For the text-containing cell, return its midpoint in (X, Y) coordinate format. 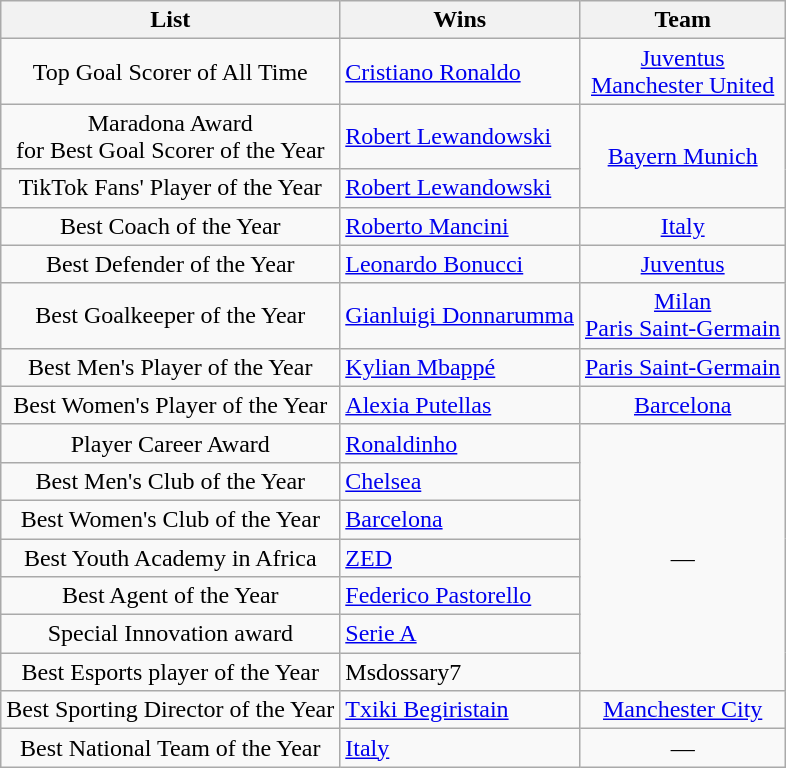
Maradona Award for Best Goal Scorer of the Year (170, 136)
Wins (460, 20)
Top Goal Scorer of All Time (170, 72)
Best Women's Player of the Year (170, 405)
Best National Team of the Year (170, 748)
Ronaldinho (460, 443)
Serie A (460, 634)
Msdossary7 (460, 672)
Best Coach of the Year (170, 226)
Alexia Putellas (460, 405)
Best Sporting Director of the Year (170, 710)
Milan Paris Saint-Germain (682, 316)
Best Men's Player of the Year (170, 367)
Best Agent of the Year (170, 596)
Chelsea (460, 481)
Best Defender of the Year (170, 264)
Paris Saint-Germain (682, 367)
Manchester City (682, 710)
Bayern Munich (682, 156)
Gianluigi Donnarumma (460, 316)
Juventus Manchester United (682, 72)
List (170, 20)
Special Innovation award (170, 634)
TikTok Fans' Player of the Year (170, 188)
Federico Pastorello (460, 596)
Best Esports player of the Year (170, 672)
Roberto Mancini (460, 226)
Cristiano Ronaldo (460, 72)
Juventus (682, 264)
Team (682, 20)
Best Goalkeeper of the Year (170, 316)
Best Youth Academy in Africa (170, 557)
Leonardo Bonucci (460, 264)
Best Men's Club of the Year (170, 481)
Best Women's Club of the Year (170, 519)
Player Career Award (170, 443)
ZED (460, 557)
Txiki Begiristain (460, 710)
Kylian Mbappé (460, 367)
